Extract the [x, y] coordinate from the center of the cell holding the provided text.  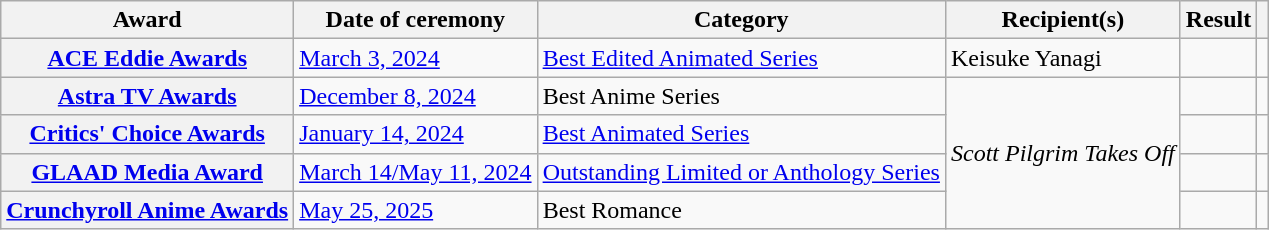
December 8, 2024 [416, 96]
Critics' Choice Awards [148, 134]
Best Animated Series [741, 134]
Keisuke Yanagi [1062, 58]
Best Edited Animated Series [741, 58]
GLAAD Media Award [148, 172]
Date of ceremony [416, 20]
January 14, 2024 [416, 134]
May 25, 2025 [416, 210]
Outstanding Limited or Anthology Series [741, 172]
Astra TV Awards [148, 96]
Result [1218, 20]
March 14/May 11, 2024 [416, 172]
Crunchyroll Anime Awards [148, 210]
Recipient(s) [1062, 20]
Best Romance [741, 210]
Category [741, 20]
Best Anime Series [741, 96]
Award [148, 20]
March 3, 2024 [416, 58]
ACE Eddie Awards [148, 58]
Scott Pilgrim Takes Off [1062, 153]
